Identify which cell holds the provided text, then report its (x, y) central coordinate. 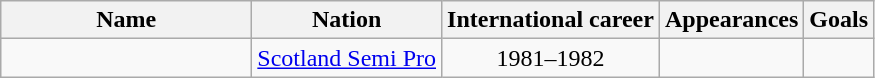
Nation (347, 20)
Goals (839, 20)
International career (551, 20)
Name (126, 20)
Appearances (731, 20)
1981–1982 (551, 58)
Scotland Semi Pro (347, 58)
